Output the [X, Y] coordinate of the center of the cell containing the given text.  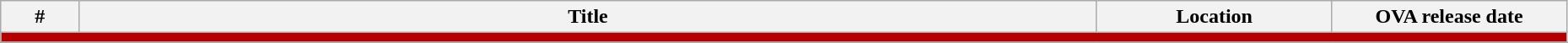
Title [589, 17]
OVA release date [1449, 17]
# [40, 17]
Location [1214, 17]
